Pinpoint the cell where the given text exists, returning its [X, Y] midpoint coordinate. 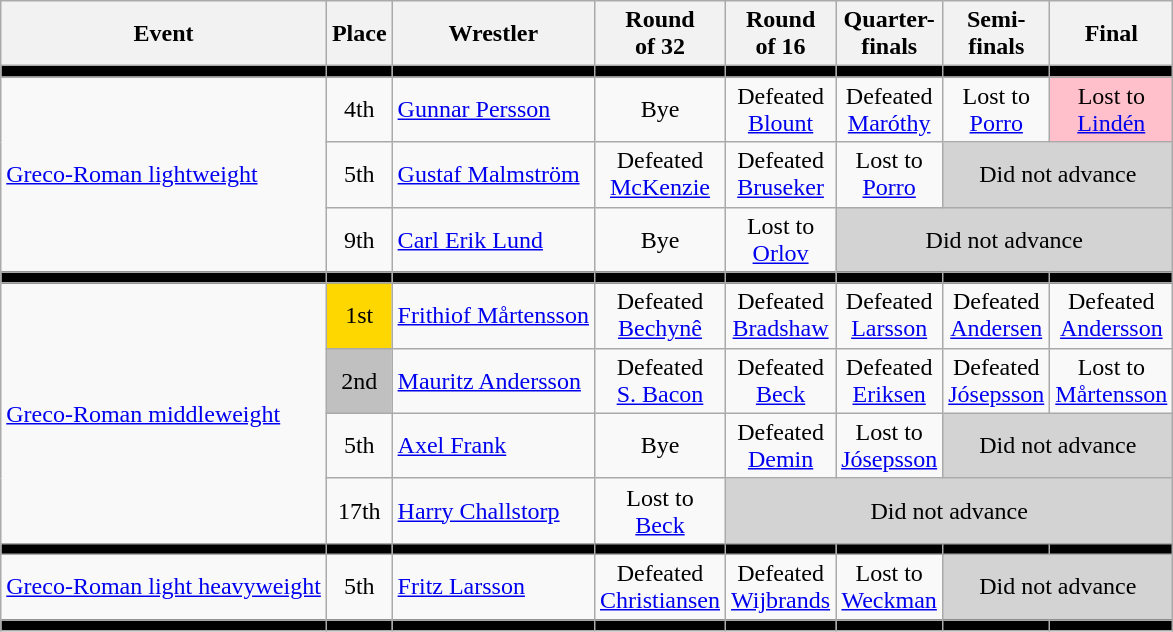
Defeated Wijbrands [781, 586]
Lost to Orlov [781, 240]
Defeated Christiansen [660, 586]
Defeated Bruseker [781, 174]
Place [359, 34]
Gustaf Malmström [493, 174]
Greco-Roman middleweight [164, 413]
Lost to Mårtensson [1112, 380]
Defeated Andersson [1112, 316]
9th [359, 240]
Gunnar Persson [493, 110]
Axel Frank [493, 446]
Defeated Andersen [996, 316]
17th [359, 510]
Defeated Maróthy [890, 110]
Greco-Roman lightweight [164, 174]
2nd [359, 380]
Carl Erik Lund [493, 240]
Semi-finals [996, 34]
Defeated Beck [781, 380]
Mauritz Andersson [493, 380]
Defeated Bradshaw [781, 316]
Lost to Weckman [890, 586]
Defeated Eriksen [890, 380]
Lost to Jósepsson [890, 446]
Defeated Blount [781, 110]
Greco-Roman light heavyweight [164, 586]
Event [164, 34]
Lost to Beck [660, 510]
Final [1112, 34]
Round of 32 [660, 34]
1st [359, 316]
Lost to Lindén [1112, 110]
Defeated McKenzie [660, 174]
Fritz Larsson [493, 586]
Defeated Bechynê [660, 316]
Quarter-finals [890, 34]
Defeated S. Bacon [660, 380]
Round of 16 [781, 34]
Frithiof Mårtensson [493, 316]
Defeated Larsson [890, 316]
Defeated Jósepsson [996, 380]
Wrestler [493, 34]
Defeated Demin [781, 446]
Harry Challstorp [493, 510]
4th [359, 110]
